Scan for the cell matching the given text and deliver its (x, y) coordinate at center. 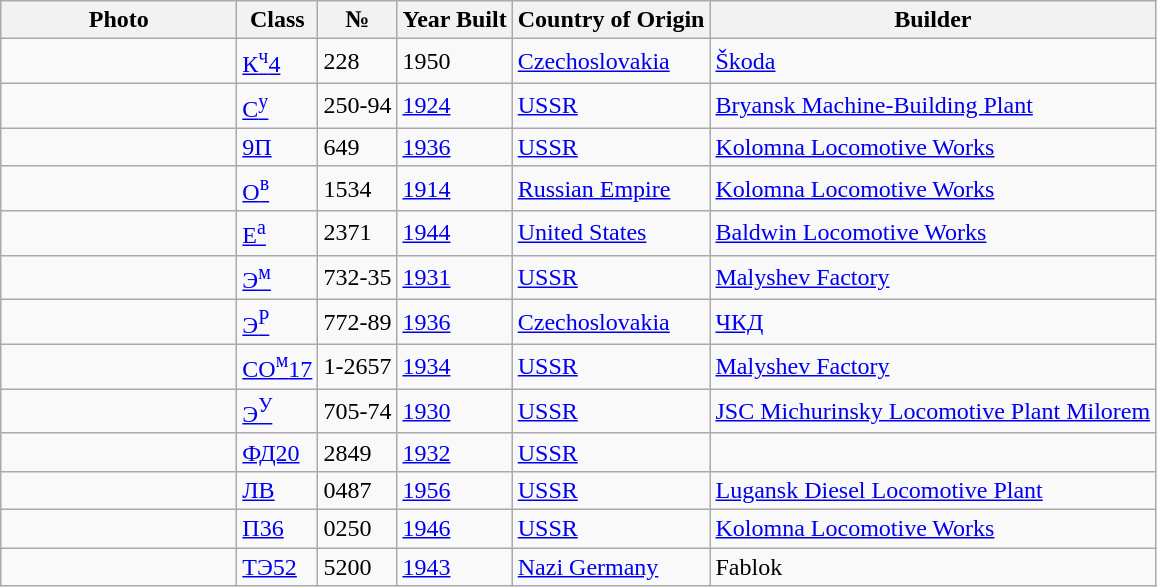
Baldwin Locomotive Works (933, 234)
1930 (454, 412)
1534 (358, 188)
СОм17 (278, 366)
1914 (454, 188)
1944 (454, 234)
ЭР (278, 322)
649 (358, 147)
5200 (358, 567)
ФД20 (278, 452)
Nazi Germany (611, 567)
1-2657 (358, 366)
Fablok (933, 567)
0250 (358, 528)
ЭУ (278, 412)
Bryansk Machine-Building Plant (933, 106)
Russian Empire (611, 188)
Year Built (454, 20)
1956 (454, 490)
705-74 (358, 412)
Эм (278, 278)
Ов (278, 188)
732-35 (358, 278)
Class (278, 20)
Кч4 (278, 62)
JSC Michurinsky Locomotive Plant Milorem (933, 412)
0487 (358, 490)
250-94 (358, 106)
1943 (454, 567)
228 (358, 62)
772-89 (358, 322)
Builder (933, 20)
Country of Origin (611, 20)
1932 (454, 452)
1946 (454, 528)
ЛВ (278, 490)
П36 (278, 528)
Škoda (933, 62)
Lugansk Diesel Locomotive Plant (933, 490)
ЧКД (933, 322)
1950 (454, 62)
United States (611, 234)
2371 (358, 234)
Су (278, 106)
9П (278, 147)
№ (358, 20)
1934 (454, 366)
2849 (358, 452)
ТЭ52 (278, 567)
1924 (454, 106)
1931 (454, 278)
Еа (278, 234)
Photo (119, 20)
